From the cell containing the given text, extract its center point as [x, y] coordinate. 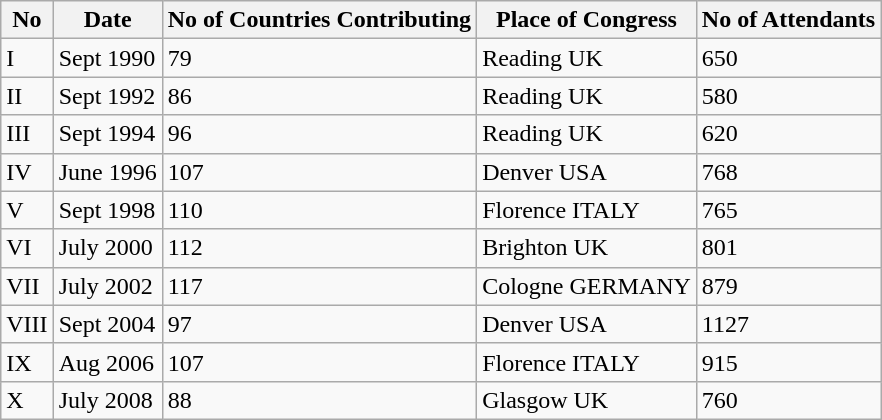
580 [788, 96]
96 [319, 134]
No of Attendants [788, 20]
112 [319, 248]
879 [788, 286]
July 2008 [108, 400]
II [27, 96]
July 2002 [108, 286]
Sept 1994 [108, 134]
I [27, 58]
VIII [27, 324]
765 [788, 210]
Place of Congress [587, 20]
Date [108, 20]
760 [788, 400]
Sept 1992 [108, 96]
III [27, 134]
915 [788, 362]
Sept 1998 [108, 210]
Aug 2006 [108, 362]
Sept 2004 [108, 324]
VI [27, 248]
117 [319, 286]
Brighton UK [587, 248]
July 2000 [108, 248]
X [27, 400]
V [27, 210]
650 [788, 58]
110 [319, 210]
1127 [788, 324]
79 [319, 58]
No [27, 20]
620 [788, 134]
768 [788, 172]
Glasgow UK [587, 400]
VII [27, 286]
Cologne GERMANY [587, 286]
97 [319, 324]
88 [319, 400]
June 1996 [108, 172]
No of Countries Contributing [319, 20]
Sept 1990 [108, 58]
86 [319, 96]
801 [788, 248]
IX [27, 362]
IV [27, 172]
